Provide the (X, Y) coordinate of the cell's center where the given text is located.  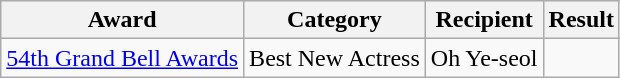
54th Grand Bell Awards (122, 58)
Category (335, 20)
Oh Ye-seol (484, 58)
Recipient (484, 20)
Best New Actress (335, 58)
Award (122, 20)
Result (581, 20)
